For the text-containing cell, return its midpoint in [X, Y] coordinate format. 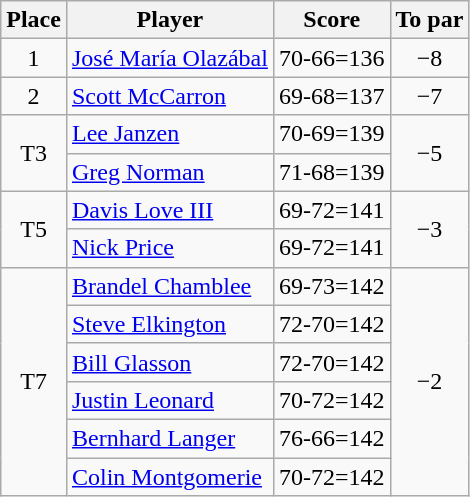
76-66=142 [332, 438]
Lee Janzen [170, 134]
Player [170, 20]
T7 [34, 381]
T5 [34, 229]
70-69=139 [332, 134]
−8 [430, 58]
−5 [430, 153]
Place [34, 20]
Scott McCarron [170, 96]
2 [34, 96]
Bill Glasson [170, 362]
Steve Elkington [170, 324]
José María Olazábal [170, 58]
Colin Montgomerie [170, 477]
−3 [430, 229]
To par [430, 20]
69-68=137 [332, 96]
Justin Leonard [170, 400]
−2 [430, 381]
Score [332, 20]
Brandel Chamblee [170, 286]
69-73=142 [332, 286]
Davis Love III [170, 210]
Bernhard Langer [170, 438]
71-68=139 [332, 172]
T3 [34, 153]
Nick Price [170, 248]
1 [34, 58]
−7 [430, 96]
Greg Norman [170, 172]
70-66=136 [332, 58]
